Detect which cell encompasses the target text, then output its (x, y) center coordinate. 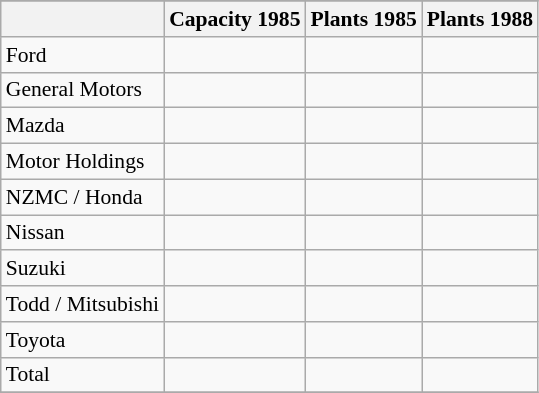
Mazda (82, 126)
Todd / Mitsubishi (82, 304)
Capacity 1985 (234, 19)
Ford (82, 55)
NZMC / Honda (82, 197)
Total (82, 375)
General Motors (82, 90)
Motor Holdings (82, 162)
Plants 1985 (364, 19)
Toyota (82, 340)
Suzuki (82, 269)
Nissan (82, 233)
Plants 1988 (480, 19)
